Locate the cell with the specified text and output its (X, Y) center coordinate. 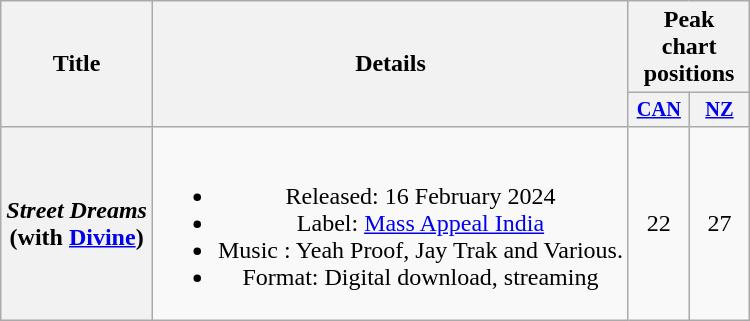
Released: 16 February 2024Label: Mass Appeal IndiaMusic : Yeah Proof, Jay Trak and Various.Format: Digital download, streaming (390, 223)
Details (390, 64)
CAN (658, 110)
Title (77, 64)
Street Dreams (with Divine) (77, 223)
NZ (720, 110)
27 (720, 223)
Peak chart positions (688, 47)
22 (658, 223)
